Capture the cell that displays the provided text and extract its [x, y] central coordinate. 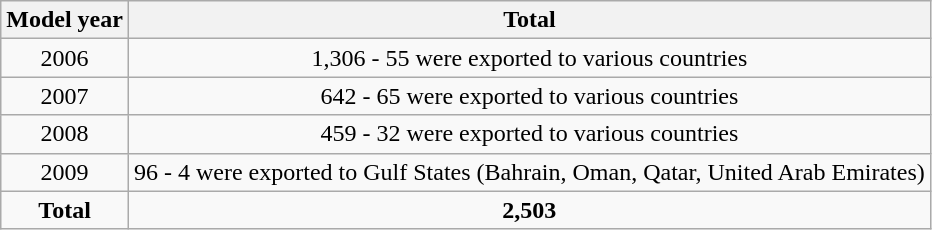
2007 [65, 96]
Model year [65, 20]
2009 [65, 172]
2006 [65, 58]
642 - 65 were exported to various countries [529, 96]
2,503 [529, 210]
2008 [65, 134]
96 - 4 were exported to Gulf States (Bahrain, Oman, Qatar, United Arab Emirates) [529, 172]
459 - 32 were exported to various countries [529, 134]
1,306 - 55 were exported to various countries [529, 58]
